Locate the cell with the specified text and output its [x, y] center coordinate. 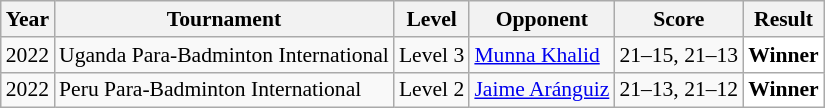
Jaime Aránguiz [542, 90]
Peru Para-Badminton International [224, 90]
Opponent [542, 19]
Level 3 [432, 55]
Tournament [224, 19]
Score [678, 19]
21–13, 21–12 [678, 90]
Munna Khalid [542, 55]
Year [28, 19]
Level [432, 19]
21–15, 21–13 [678, 55]
Uganda Para-Badminton International [224, 55]
Level 2 [432, 90]
Result [784, 19]
